For the text-containing cell, return its midpoint in (x, y) coordinate format. 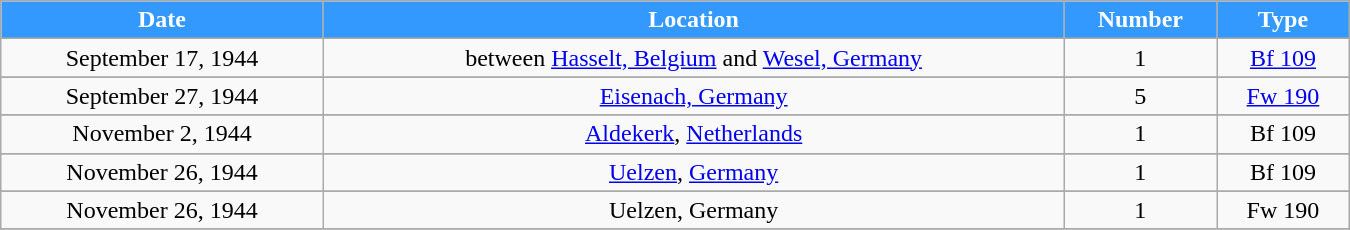
Aldekerk, Netherlands (694, 134)
Eisenach, Germany (694, 96)
Date (162, 20)
September 17, 1944 (162, 58)
5 (1140, 96)
Location (694, 20)
between Hasselt, Belgium and Wesel, Germany (694, 58)
Number (1140, 20)
September 27, 1944 (162, 96)
Type (1284, 20)
November 2, 1944 (162, 134)
